Pinpoint the cell where the given text exists, returning its (X, Y) midpoint coordinate. 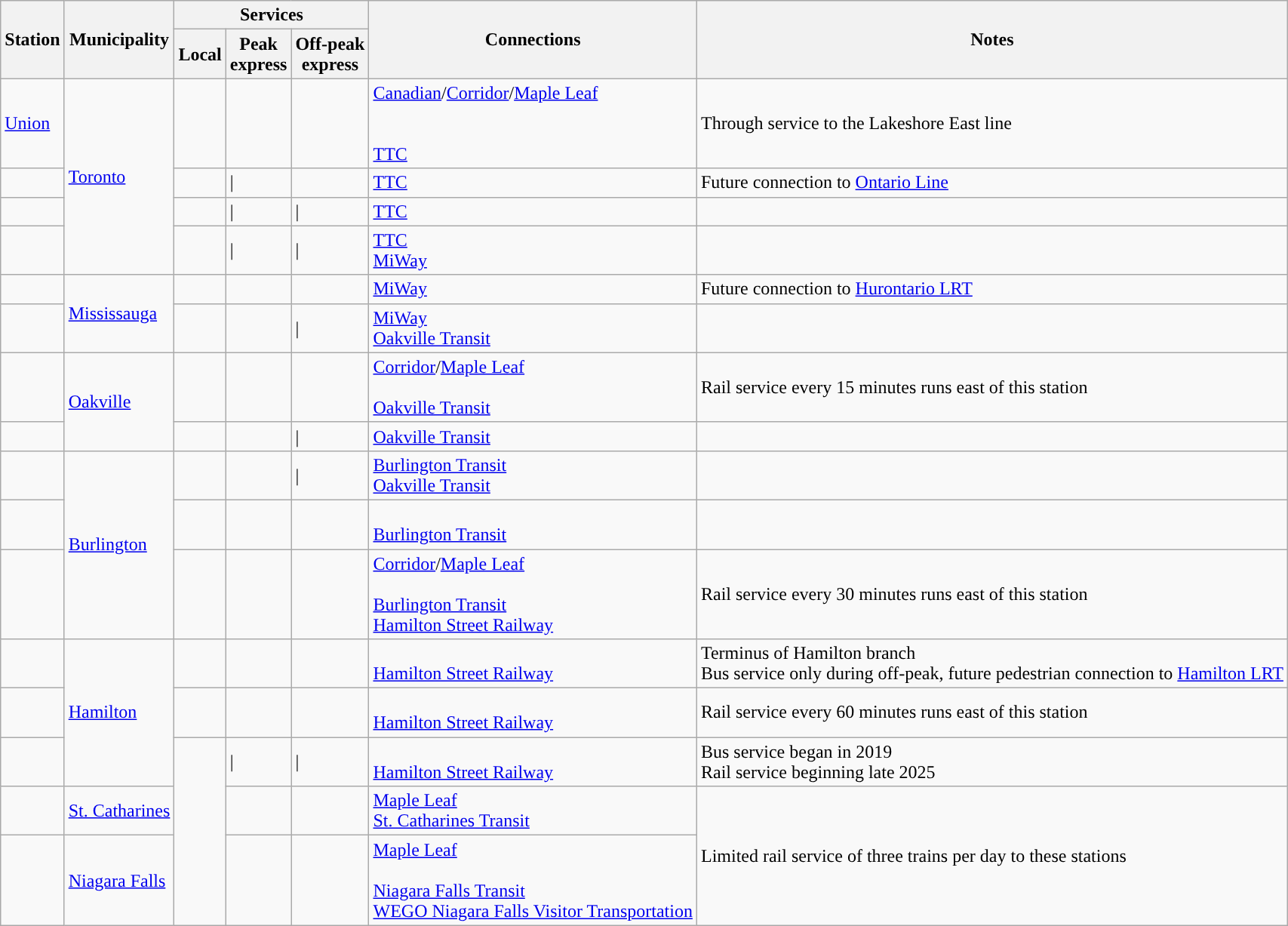
Oakville (119, 401)
Connections (533, 39)
Future connection to Ontario Line (991, 183)
Notes (991, 39)
St. Catharines (119, 811)
Local (200, 54)
Canadian/Corridor/Maple Leaf TTC (533, 124)
Rail service every 60 minutes runs east of this station (991, 712)
Rail service every 30 minutes runs east of this station (991, 595)
Burlington Transit (533, 524)
Maple Leaf St. Catharines Transit (533, 811)
Through service to the Lakeshore East line (991, 124)
Peakexpress (258, 54)
MiWay Oakville Transit (533, 328)
Toronto (119, 177)
Burlington (119, 545)
Burlington Transit Oakville Transit (533, 475)
Future connection to Hurontario LRT (991, 289)
Oakville Transit (533, 436)
Terminus of Hamilton branchBus service only during off-peak, future pedestrian connection to Hamilton LRT (991, 664)
Union (32, 124)
Niagara Falls (119, 880)
Municipality (119, 39)
Hamilton (119, 712)
Limited rail service of three trains per day to these stations (991, 856)
TTC MiWay (533, 251)
Rail service every 15 minutes runs east of this station (991, 387)
MiWay (533, 289)
Off-peakexpress (330, 54)
Services (272, 15)
Station (32, 39)
Maple Leaf Niagara Falls Transit WEGO Niagara Falls Visitor Transportation (533, 880)
Bus service began in 2019Rail service beginning late 2025 (991, 762)
Corridor/Maple Leaf Burlington Transit Hamilton Street Railway (533, 595)
Corridor/Maple Leaf Oakville Transit (533, 387)
Mississauga (119, 314)
